Output the (X, Y) coordinate of the center of the cell containing the given text.  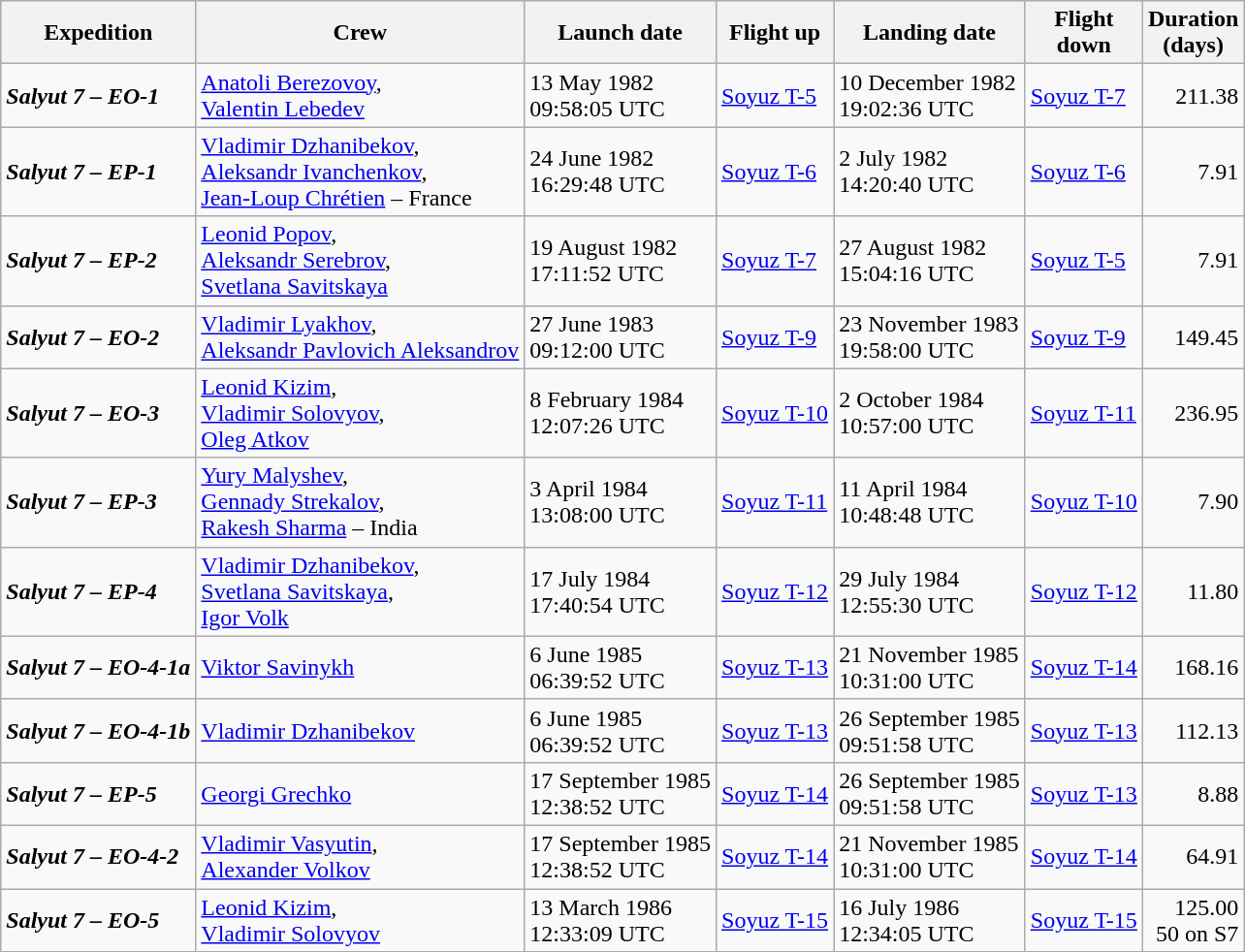
Salyut 7 – EP-3 (99, 502)
11 April 198410:48:48 UTC (930, 502)
Salyut 7 – EO-5 (99, 919)
236.95 (1193, 413)
3 April 198413:08:00 UTC (621, 502)
Salyut 7 – EP-2 (99, 261)
211.38 (1193, 95)
Salyut 7 – EO-4-1a (99, 667)
27 June 198309:12:00 UTC (621, 337)
Salyut 7 – EO-2 (99, 337)
Leonid Kizim,Vladimir Solovyov,Oleg Atkov (361, 413)
168.16 (1193, 667)
27 August 198215:04:16 UTC (930, 261)
Anatoli Berezovoy,Valentin Lebedev (361, 95)
Flight down (1084, 33)
Flight up (776, 33)
Vladimir Dzhanibekov,Aleksandr Ivanchenkov,Jean-Loup Chrétien – France (361, 172)
Vladimir Dzhanibekov,Svetlana Savitskaya,Igor Volk (361, 591)
Launch date (621, 33)
13 March 198612:33:09 UTC (621, 919)
2 October 198410:57:00 UTC (930, 413)
Salyut 7 – EP-5 (99, 793)
Salyut 7 – EO-1 (99, 95)
Salyut 7 – EP-1 (99, 172)
7.90 (1193, 502)
Vladimir Vasyutin,Alexander Volkov (361, 857)
10 December 198219:02:36 UTC (930, 95)
2 July 198214:20:40 UTC (930, 172)
11.80 (1193, 591)
Salyut 7 – EO-3 (99, 413)
Duration (days) (1193, 33)
Georgi Grechko (361, 793)
8.88 (1193, 793)
Crew (361, 33)
8 February 198412:07:26 UTC (621, 413)
Leonid Kizim,Vladimir Solovyov (361, 919)
13 May 198209:58:05 UTC (621, 95)
125.0050 on S7 (1193, 919)
149.45 (1193, 337)
17 July 198417:40:54 UTC (621, 591)
29 July 198412:55:30 UTC (930, 591)
Vladimir Lyakhov,Aleksandr Pavlovich Aleksandrov (361, 337)
Vladimir Dzhanibekov (361, 731)
Salyut 7 – EO-4-1b (99, 731)
Landing date (930, 33)
23 November 198319:58:00 UTC (930, 337)
Salyut 7 – EO-4-2 (99, 857)
Expedition (99, 33)
24 June 198216:29:48 UTC (621, 172)
Leonid Popov,Aleksandr Serebrov,Svetlana Savitskaya (361, 261)
112.13 (1193, 731)
64.91 (1193, 857)
19 August 198217:11:52 UTC (621, 261)
Viktor Savinykh (361, 667)
Salyut 7 – EP-4 (99, 591)
16 July 198612:34:05 UTC (930, 919)
Yury Malyshev,Gennady Strekalov,Rakesh Sharma – India (361, 502)
